For the text-containing cell, return its midpoint in (x, y) coordinate format. 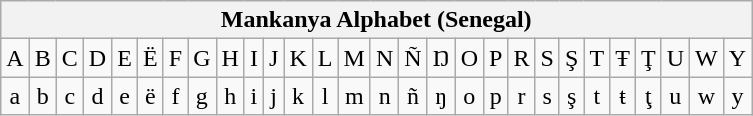
Ŧ (623, 58)
Mankanya Alphabet (Senegal) (376, 20)
b (42, 96)
y (737, 96)
N (384, 58)
r (522, 96)
a (15, 96)
M (354, 58)
ñ (413, 96)
p (496, 96)
d (97, 96)
k (298, 96)
Ñ (413, 58)
H (230, 58)
e (125, 96)
Ë (150, 58)
o (469, 96)
C (70, 58)
E (125, 58)
F (175, 58)
Y (737, 58)
B (42, 58)
A (15, 58)
Ŋ (441, 58)
w (707, 96)
S (547, 58)
ŋ (441, 96)
R (522, 58)
T (597, 58)
m (354, 96)
G (202, 58)
f (175, 96)
i (254, 96)
J (273, 58)
ŧ (623, 96)
O (469, 58)
n (384, 96)
P (496, 58)
j (273, 96)
ş (571, 96)
t (597, 96)
h (230, 96)
c (70, 96)
s (547, 96)
I (254, 58)
ë (150, 96)
Ţ (648, 58)
l (325, 96)
u (675, 96)
W (707, 58)
L (325, 58)
g (202, 96)
K (298, 58)
U (675, 58)
D (97, 58)
Ş (571, 58)
ţ (648, 96)
